Find where the given text appears and provide that cell's center as (X, Y) coordinate. 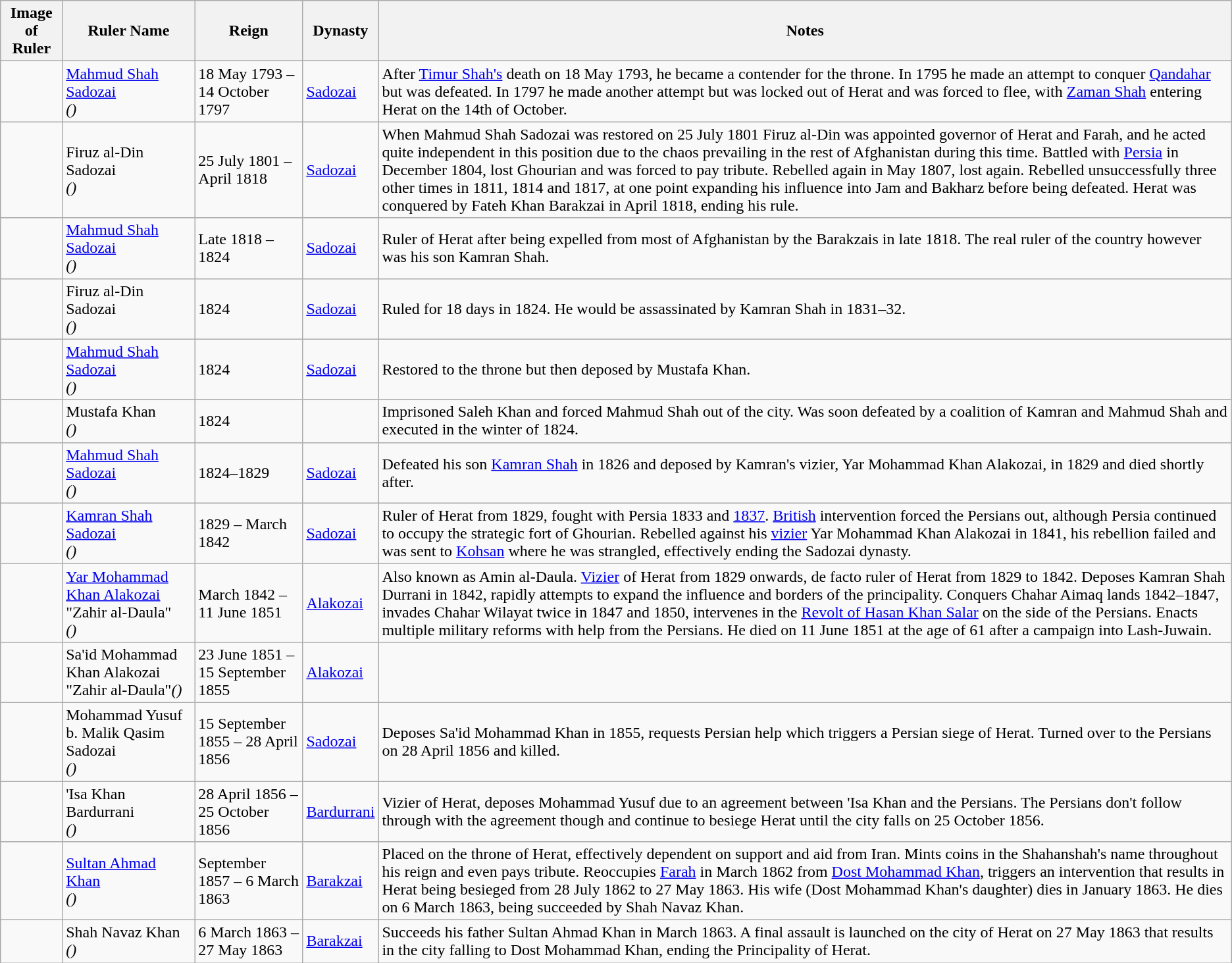
Dynasty (341, 31)
Bardurrani (341, 811)
25 July 1801 – April 1818 (249, 170)
18 May 1793 – 14 October 1797 (249, 91)
Defeated his son Kamran Shah in 1826 and deposed by Kamran's vizier, Yar Mohammad Khan Alakozai, in 1829 and died shortly after. (805, 473)
Yar Mohammad Khan Alakozai "Zahir al-Daula"() (129, 603)
Mohammad Yusuf b. Malik Qasim Sadozai() (129, 741)
23 June 1851 – 15 September 1855 (249, 672)
Restored to the throne but then deposed by Mustafa Khan. (805, 369)
6 March 1863 – 27 May 1863 (249, 941)
Shah Navaz Khan() (129, 941)
Mustafa Khan() (129, 421)
March 1842 – 11 June 1851 (249, 603)
28 April 1856 – 25 October 1856 (249, 811)
Notes (805, 31)
'Isa Khan Bardurrani() (129, 811)
Reign (249, 31)
1829 – March 1842 (249, 533)
Image of Ruler (32, 31)
Ruler Name (129, 31)
1824–1829 (249, 473)
Sultan Ahmad Khan() (129, 881)
September 1857 – 6 March 1863 (249, 881)
Ruled for 18 days in 1824. He would be assassinated by Kamran Shah in 1831–32. (805, 309)
Late 1818 – 1824 (249, 248)
Sa'id Mohammad Khan Alakozai"Zahir al-Daula"() (129, 672)
15 September 1855 – 28 April 1856 (249, 741)
Kamran Shah Sadozai() (129, 533)
